Determine the [X, Y] coordinate at the center of the cell enclosing the given text.  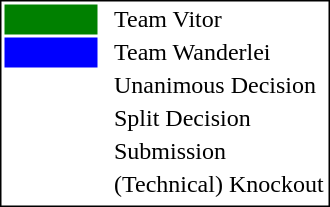
Team Vitor [218, 19]
Team Wanderlei [218, 53]
Unanimous Decision [218, 85]
Submission [218, 151]
Split Decision [218, 119]
(Technical) Knockout [218, 185]
